Detect which cell encompasses the target text, then output its (x, y) center coordinate. 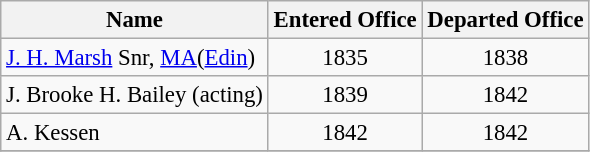
Entered Office (345, 20)
1838 (506, 58)
Departed Office (506, 20)
Name (134, 20)
A. Kessen (134, 133)
1835 (345, 58)
J. H. Marsh Snr, MA(Edin) (134, 58)
1839 (345, 95)
J. Brooke H. Bailey (acting) (134, 95)
